Determine the (x, y) coordinate at the center of the cell enclosing the given text.  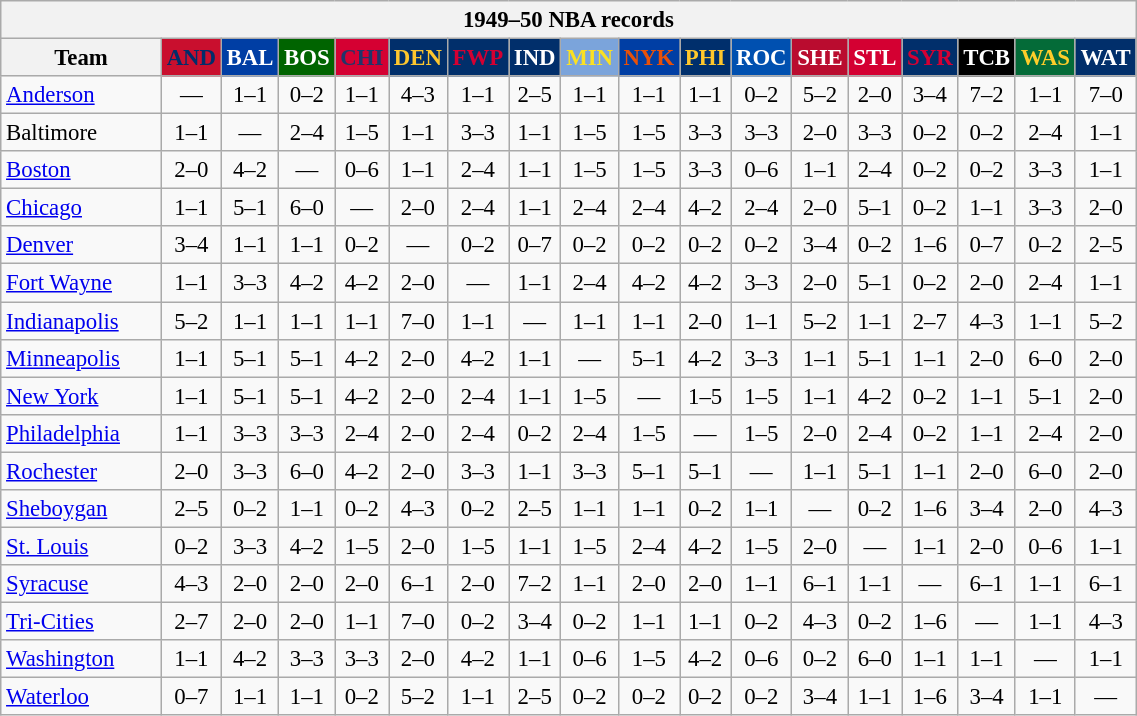
NYK (648, 58)
Syracuse (82, 584)
WAT (1106, 58)
PHI (706, 58)
FWP (478, 58)
Waterloo (82, 697)
Tri-Cities (82, 621)
ROC (762, 58)
TCB (986, 58)
SHE (820, 58)
Fort Wayne (82, 283)
Boston (82, 170)
Baltimore (82, 133)
St. Louis (82, 546)
Chicago (82, 208)
SYR (930, 58)
DEN (418, 58)
Washington (82, 659)
BAL (250, 58)
Minneapolis (82, 358)
MIN (590, 58)
Denver (82, 245)
AND (191, 58)
Anderson (82, 95)
WAS (1045, 58)
IND (534, 58)
Sheboygan (82, 509)
1949–50 NBA records (568, 20)
Philadelphia (82, 433)
Rochester (82, 471)
New York (82, 396)
Indianapolis (82, 321)
BOS (307, 58)
STL (875, 58)
CHI (362, 58)
Team (82, 58)
